Provide the [x, y] coordinate of the cell's center where the given text is located.  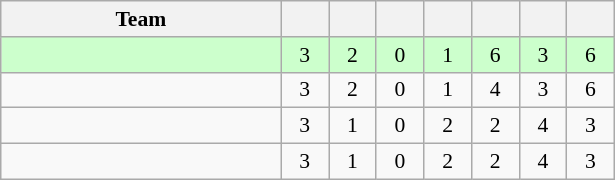
Team [141, 19]
